Capture the cell that displays the provided text and extract its [x, y] central coordinate. 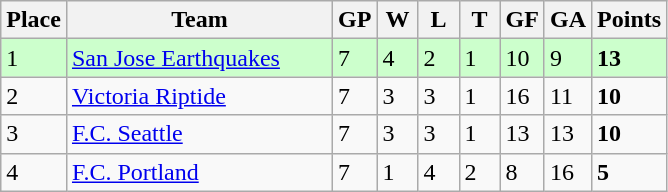
F.C. Seattle [199, 134]
Victoria Riptide [199, 96]
Team [199, 20]
Place [34, 20]
San Jose Earthquakes [199, 58]
11 [568, 96]
GP [355, 20]
Points [630, 20]
F.C. Portland [199, 172]
5 [630, 172]
GF [522, 20]
T [480, 20]
8 [522, 172]
L [438, 20]
GA [568, 20]
9 [568, 58]
W [398, 20]
